From the cell containing the given text, extract its center point as [x, y] coordinate. 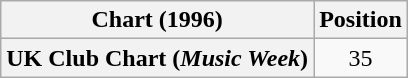
Position [361, 20]
35 [361, 58]
Chart (1996) [158, 20]
UK Club Chart (Music Week) [158, 58]
